Output the (x, y) coordinate of the center of the cell containing the given text.  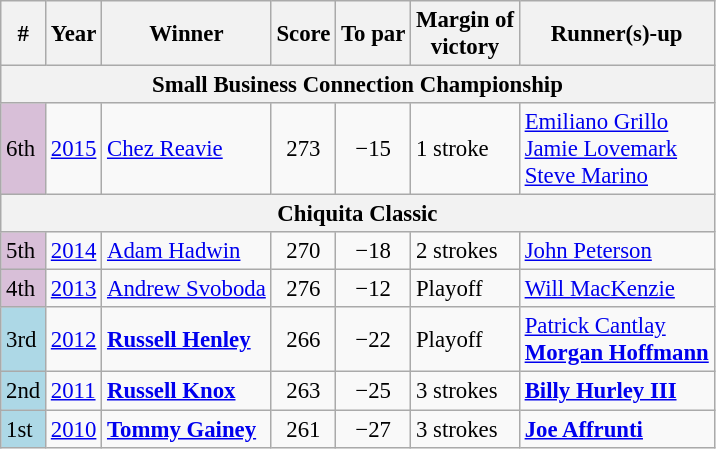
# (24, 34)
2013 (74, 289)
To par (374, 34)
263 (304, 391)
276 (304, 289)
Billy Hurley III (616, 391)
Tommy Gainey (186, 429)
Small Business Connection Championship (358, 85)
2015 (74, 149)
Chez Reavie (186, 149)
2014 (74, 251)
Chiquita Classic (358, 214)
2 strokes (466, 251)
4th (24, 289)
Runner(s)-up (616, 34)
6th (24, 149)
−12 (374, 289)
−22 (374, 340)
Adam Hadwin (186, 251)
Russell Henley (186, 340)
273 (304, 149)
Year (74, 34)
Joe Affrunti (616, 429)
2012 (74, 340)
261 (304, 429)
−27 (374, 429)
5th (24, 251)
Russell Knox (186, 391)
2nd (24, 391)
Emiliano Grillo Jamie Lovemark Steve Marino (616, 149)
1 stroke (466, 149)
Winner (186, 34)
Score (304, 34)
−25 (374, 391)
−18 (374, 251)
Patrick Cantlay Morgan Hoffmann (616, 340)
1st (24, 429)
2011 (74, 391)
270 (304, 251)
Margin ofvictory (466, 34)
266 (304, 340)
Will MacKenzie (616, 289)
2010 (74, 429)
John Peterson (616, 251)
3rd (24, 340)
Andrew Svoboda (186, 289)
−15 (374, 149)
